Provide the (x, y) coordinate of the cell's center where the given text is located.  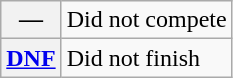
Did not finish (146, 58)
DNF (31, 58)
Did not compete (146, 20)
— (31, 20)
